Output the [x, y] coordinate of the center of the cell containing the given text.  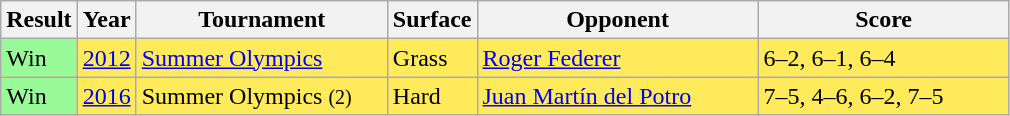
Surface [432, 20]
Hard [432, 96]
Score [884, 20]
Tournament [262, 20]
Summer Olympics (2) [262, 96]
Result [39, 20]
Juan Martín del Potro [618, 96]
Grass [432, 58]
Roger Federer [618, 58]
2012 [106, 58]
7–5, 4–6, 6–2, 7–5 [884, 96]
Summer Olympics [262, 58]
2016 [106, 96]
6–2, 6–1, 6–4 [884, 58]
Opponent [618, 20]
Year [106, 20]
